Search for the cell housing the specified text and yield its (X, Y) center coordinate. 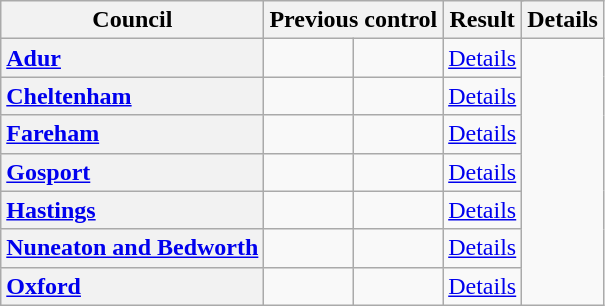
Oxford (132, 286)
Result (482, 20)
Hastings (132, 210)
Council (132, 20)
Cheltenham (132, 96)
Gosport (132, 172)
Nuneaton and Bedworth (132, 248)
Fareham (132, 134)
Previous control (354, 20)
Adur (132, 58)
